Detect which cell encompasses the target text, then output its [x, y] center coordinate. 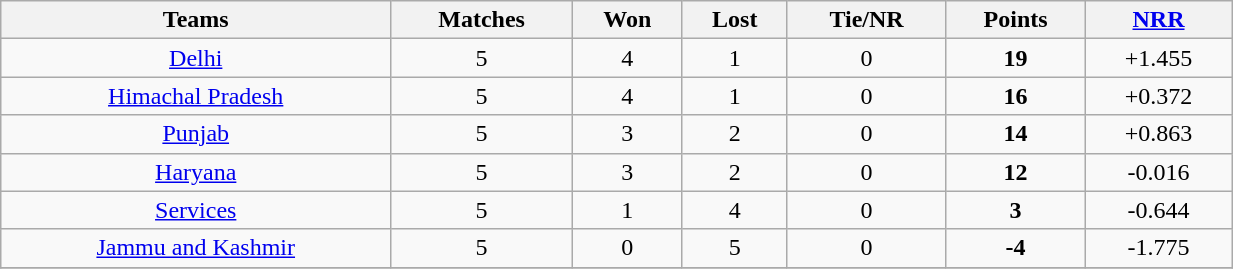
+0.372 [1158, 96]
Punjab [196, 134]
Points [1016, 20]
Tie/NR [866, 20]
Matches [482, 20]
-0.016 [1158, 172]
-0.644 [1158, 210]
16 [1016, 96]
19 [1016, 58]
Won [627, 20]
12 [1016, 172]
Delhi [196, 58]
+0.863 [1158, 134]
14 [1016, 134]
Himachal Pradesh [196, 96]
Services [196, 210]
Jammu and Kashmir [196, 248]
NRR [1158, 20]
-1.775 [1158, 248]
Lost [734, 20]
Haryana [196, 172]
+1.455 [1158, 58]
Teams [196, 20]
-4 [1016, 248]
